Locate the cell with the specified text and output its (x, y) center coordinate. 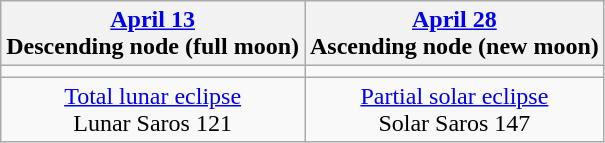
Partial solar eclipseSolar Saros 147 (454, 110)
April 28Ascending node (new moon) (454, 34)
Total lunar eclipseLunar Saros 121 (153, 110)
April 13Descending node (full moon) (153, 34)
